Detect which cell encompasses the target text, then output its (X, Y) center coordinate. 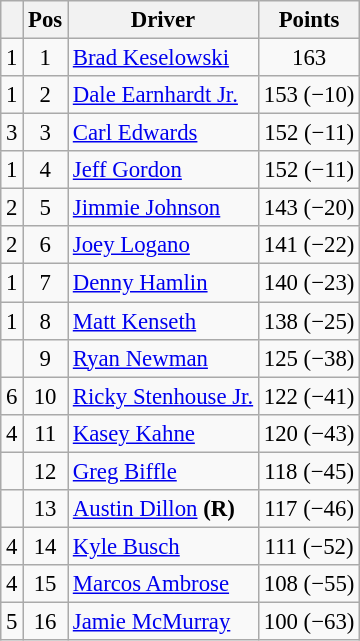
140 (−23) (308, 283)
Kasey Kahne (164, 433)
163 (308, 58)
Marcos Ambrose (164, 584)
Austin Dillon (R) (164, 509)
Brad Keselowski (164, 58)
16 (46, 621)
Dale Earnhardt Jr. (164, 95)
13 (46, 509)
Ryan Newman (164, 358)
143 (−20) (308, 208)
11 (46, 433)
118 (−45) (308, 471)
153 (−10) (308, 95)
Ricky Stenhouse Jr. (164, 396)
Denny Hamlin (164, 283)
Carl Edwards (164, 133)
108 (−55) (308, 584)
Joey Logano (164, 245)
14 (46, 546)
Jamie McMurray (164, 621)
111 (−52) (308, 546)
Points (308, 20)
Matt Kenseth (164, 321)
122 (−41) (308, 396)
100 (−63) (308, 621)
15 (46, 584)
138 (−25) (308, 321)
Jeff Gordon (164, 170)
120 (−43) (308, 433)
125 (−38) (308, 358)
Kyle Busch (164, 546)
Jimmie Johnson (164, 208)
9 (46, 358)
10 (46, 396)
8 (46, 321)
117 (−46) (308, 509)
141 (−22) (308, 245)
7 (46, 283)
Driver (164, 20)
12 (46, 471)
Pos (46, 20)
Greg Biffle (164, 471)
